Scan for the cell matching the given text and deliver its [X, Y] coordinate at center. 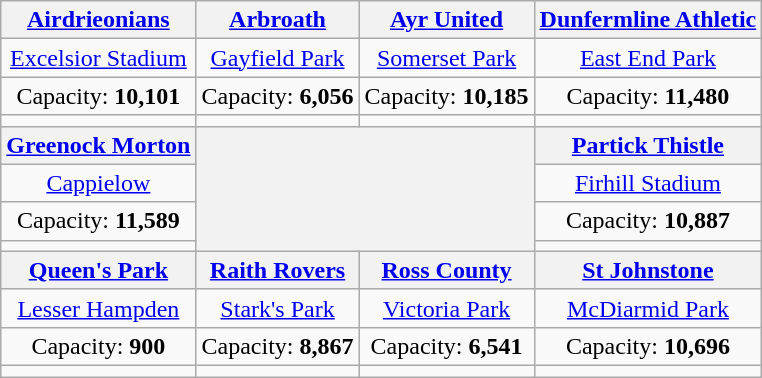
St Johnstone [648, 270]
Arbroath [278, 20]
Ayr United [446, 20]
Capacity: 8,867 [278, 346]
Raith Rovers [278, 270]
Gayfield Park [278, 58]
Capacity: 11,480 [648, 96]
Dunfermline Athletic [648, 20]
East End Park [648, 58]
Lesser Hampden [98, 308]
Airdrieonians [98, 20]
Victoria Park [446, 308]
Firhill Stadium [648, 183]
Ross County [446, 270]
Capacity: 10,185 [446, 96]
Capacity: 900 [98, 346]
Capacity: 6,056 [278, 96]
Queen's Park [98, 270]
Excelsior Stadium [98, 58]
Cappielow [98, 183]
Partick Thistle [648, 145]
Capacity: 6,541 [446, 346]
Capacity: 10,887 [648, 221]
Stark's Park [278, 308]
McDiarmid Park [648, 308]
Capacity: 10,101 [98, 96]
Somerset Park [446, 58]
Greenock Morton [98, 145]
Capacity: 10,696 [648, 346]
Capacity: 11,589 [98, 221]
